Extract the (x, y) coordinate from the center of the cell holding the provided text.  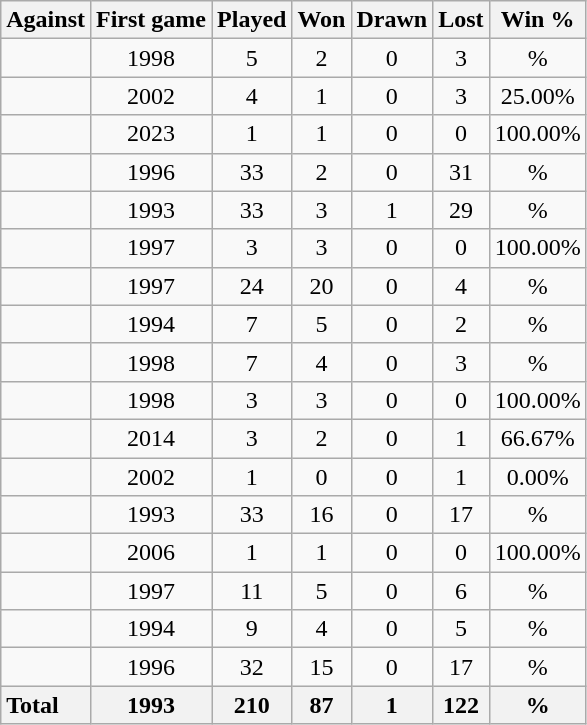
66.67% (538, 438)
Won (322, 20)
29 (461, 210)
122 (461, 705)
Drawn (392, 20)
9 (252, 629)
First game (150, 20)
25.00% (538, 96)
Win % (538, 20)
2014 (150, 438)
6 (461, 591)
24 (252, 286)
210 (252, 705)
32 (252, 667)
87 (322, 705)
2006 (150, 553)
Total (46, 705)
16 (322, 515)
11 (252, 591)
31 (461, 172)
2023 (150, 134)
20 (322, 286)
Lost (461, 20)
15 (322, 667)
0.00% (538, 477)
Played (252, 20)
Against (46, 20)
